Return the [X, Y] coordinate for the center point of the cell that contains the specified text.  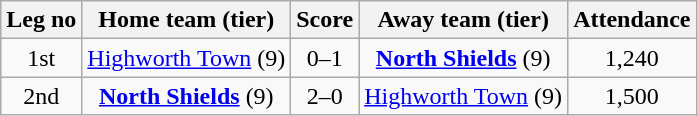
Score [325, 20]
Away team (tier) [464, 20]
Home team (tier) [186, 20]
2nd [42, 96]
1st [42, 58]
1,240 [632, 58]
0–1 [325, 58]
2–0 [325, 96]
Leg no [42, 20]
Attendance [632, 20]
1,500 [632, 96]
